Return the [X, Y] coordinate for the center point of the cell that contains the specified text.  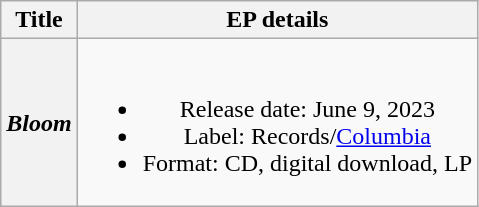
EP details [277, 20]
Release date: June 9, 2023Label: Records/ColumbiaFormat: CD, digital download, LP [277, 122]
Title [39, 20]
Bloom [39, 122]
